Extract the [x, y] coordinate from the center of the cell holding the provided text.  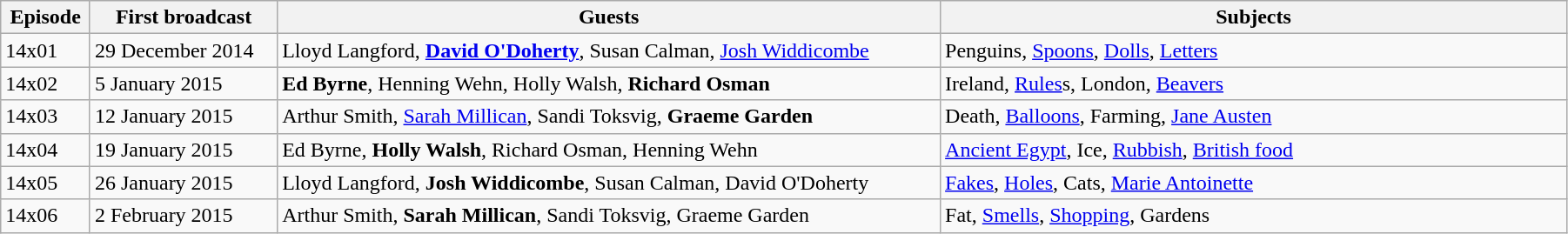
Fakes, Holes, Cats, Marie Antoinette [1254, 183]
Ed Byrne, Henning Wehn, Holly Walsh, Richard Osman [609, 84]
14x01 [45, 50]
Subjects [1254, 17]
First broadcast [183, 17]
2 February 2015 [183, 216]
26 January 2015 [183, 183]
Penguins, Spoons, Dolls, Letters [1254, 50]
Ancient Egypt, Ice, Rubbish, British food [1254, 150]
14x03 [45, 117]
Lloyd Langford, David O'Doherty, Susan Calman, Josh Widdicombe [609, 50]
14x06 [45, 216]
Episode [45, 17]
Fat, Smells, Shopping, Gardens [1254, 216]
14x04 [45, 150]
Ed Byrne, Holly Walsh, Richard Osman, Henning Wehn [609, 150]
14x05 [45, 183]
12 January 2015 [183, 117]
29 December 2014 [183, 50]
Ireland, Ruless, London, Beavers [1254, 84]
19 January 2015 [183, 150]
14x02 [45, 84]
Lloyd Langford, Josh Widdicombe, Susan Calman, David O'Doherty [609, 183]
5 January 2015 [183, 84]
Death, Balloons, Farming, Jane Austen [1254, 117]
Guests [609, 17]
